Identify which cell holds the provided text, then report its (X, Y) central coordinate. 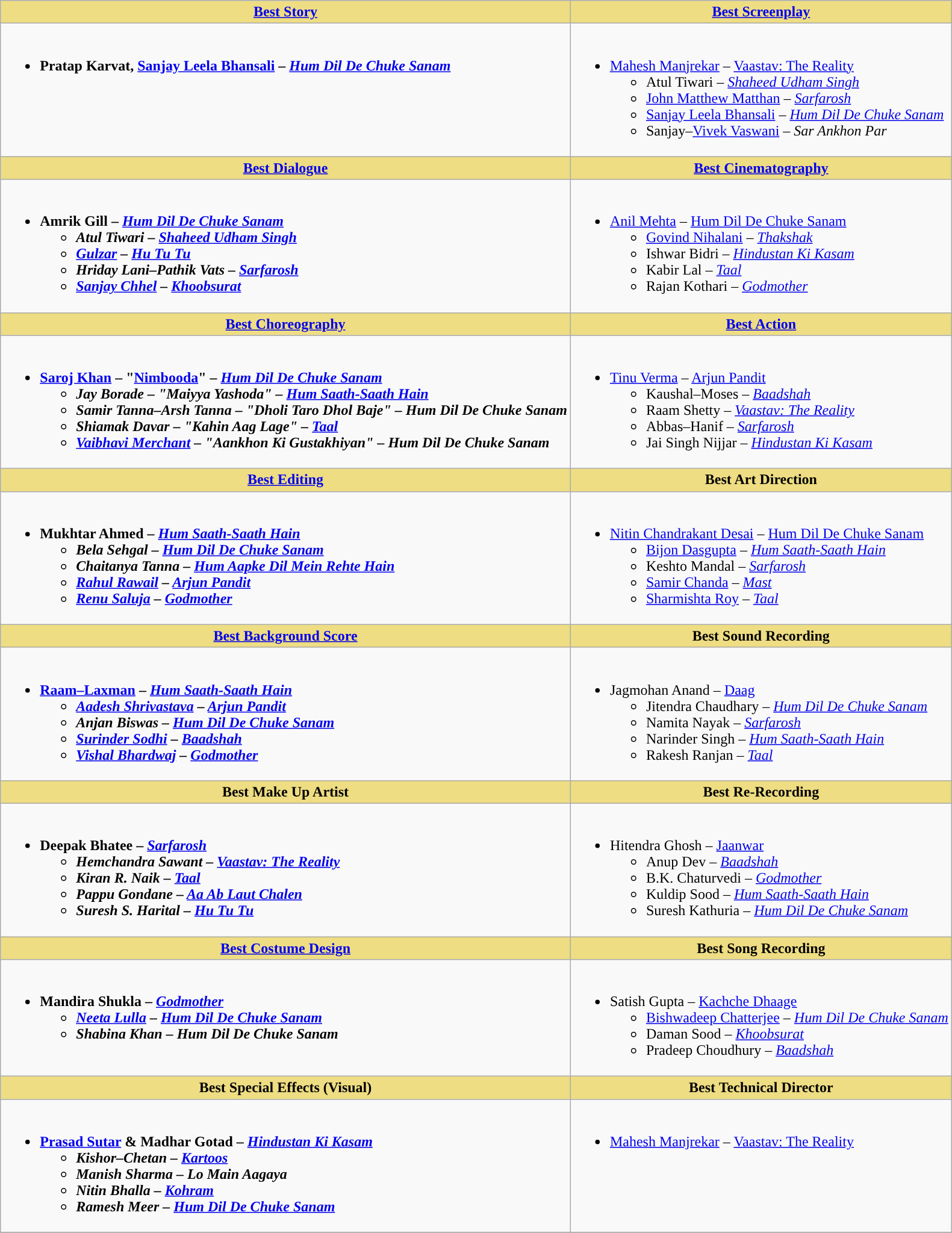
Best Technical Director (761, 1088)
Best Dialogue (285, 168)
Pratap Karvat, Sanjay Leela Bhansali – Hum Dil De Chuke Sanam (285, 90)
Satish Gupta – Kachche DhaageBishwadeep Chatterjee – Hum Dil De Chuke SanamDaman Sood – KhoobsuratPradeep Choudhury – Baadshah (761, 1018)
Best Re-Recording (761, 792)
Anil Mehta – Hum Dil De Chuke SanamGovind Nihalani – ThakshakIshwar Bidri – Hindustan Ki KasamKabir Lal – TaalRajan Kothari – Godmother (761, 246)
Best Choreography (285, 324)
Amrik Gill – Hum Dil De Chuke SanamAtul Tiwari – Shaheed Udham SinghGulzar – Hu Tu TuHriday Lani–Pathik Vats – SarfaroshSanjay Chhel – Khoobsurat (285, 246)
Best Background Score (285, 636)
Best Make Up Artist (285, 792)
Best Song Recording (761, 948)
Best Story (285, 12)
Hitendra Ghosh – JaanwarAnup Dev – BaadshahB.K. Chaturvedi – GodmotherKuldip Sood – Hum Saath-Saath HainSuresh Kathuria – Hum Dil De Chuke Sanam (761, 869)
Mandira Shukla – GodmotherNeeta Lulla – Hum Dil De Chuke SanamShabina Khan – Hum Dil De Chuke Sanam (285, 1018)
Best Editing (285, 480)
Deepak Bhatee – SarfaroshHemchandra Sawant – Vaastav: The RealityKiran R. Naik – TaalPappu Gondane – Aa Ab Laut ChalenSuresh S. Harital – Hu Tu Tu (285, 869)
Best Special Effects (Visual) (285, 1088)
Mahesh Manjrekar – Vaastav: The Reality (761, 1166)
Best Action (761, 324)
Best Costume Design (285, 948)
Jagmohan Anand – DaagJitendra Chaudhary – Hum Dil De Chuke SanamNamita Nayak – SarfaroshNarinder Singh – Hum Saath-Saath HainRakesh Ranjan – Taal (761, 714)
Best Sound Recording (761, 636)
Best Screenplay (761, 12)
Best Art Direction (761, 480)
Best Cinematography (761, 168)
Tinu Verma – Arjun PanditKaushal–Moses – BaadshahRaam Shetty – Vaastav: The RealityAbbas–Hanif – SarfaroshJai Singh Nijjar – Hindustan Ki Kasam (761, 402)
